Pinpoint the cell where the given text exists, returning its [X, Y] midpoint coordinate. 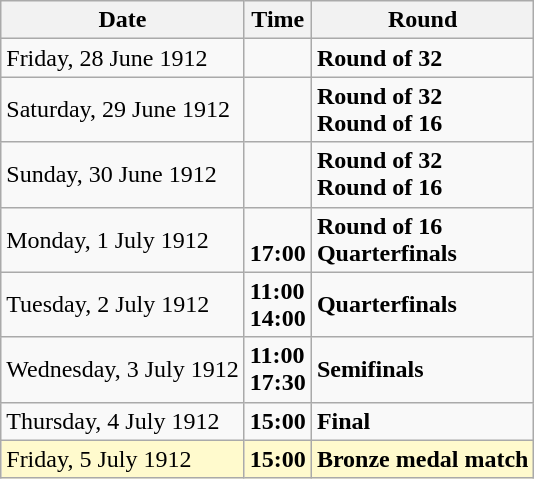
Saturday, 29 June 1912 [123, 110]
Monday, 1 July 1912 [123, 240]
11:0017:30 [278, 370]
Friday, 28 June 1912 [123, 58]
Date [123, 20]
Thursday, 4 July 1912 [123, 421]
11:0014:00 [278, 304]
Round of 16Quarterfinals [422, 240]
Time [278, 20]
Sunday, 30 June 1912 [123, 174]
Wednesday, 3 July 1912 [123, 370]
Tuesday, 2 July 1912 [123, 304]
17:00 [278, 240]
Semifinals [422, 370]
Round [422, 20]
Bronze medal match [422, 459]
Round of 32 [422, 58]
Final [422, 421]
Friday, 5 July 1912 [123, 459]
Quarterfinals [422, 304]
